For the text-containing cell, return its midpoint in [X, Y] coordinate format. 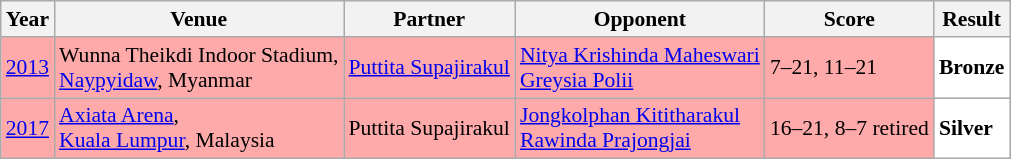
Result [972, 19]
16–21, 8–7 retired [850, 128]
7–21, 11–21 [850, 68]
2017 [28, 128]
Partner [430, 19]
Opponent [640, 19]
Year [28, 19]
Jongkolphan Kititharakul Rawinda Prajongjai [640, 128]
Silver [972, 128]
Wunna Theikdi Indoor Stadium,Naypyidaw, Myanmar [198, 68]
Score [850, 19]
Axiata Arena,Kuala Lumpur, Malaysia [198, 128]
Venue [198, 19]
Bronze [972, 68]
Nitya Krishinda Maheswari Greysia Polii [640, 68]
2013 [28, 68]
